Identify which cell holds the provided text, then report its [x, y] central coordinate. 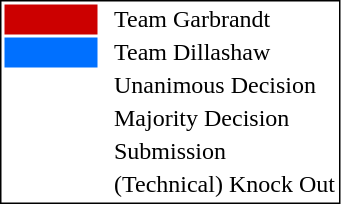
Team Garbrandt [224, 19]
(Technical) Knock Out [224, 185]
Team Dillashaw [224, 53]
Majority Decision [224, 119]
Unanimous Decision [224, 85]
Submission [224, 151]
